Identify which cell holds the provided text, then report its (X, Y) central coordinate. 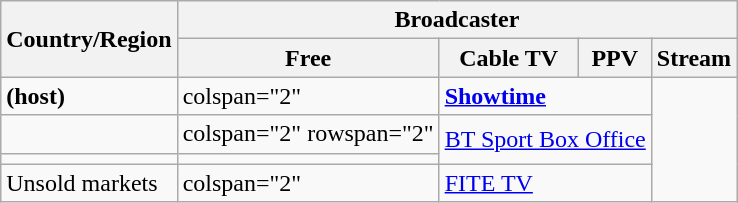
Cable TV (508, 58)
Showtime (545, 96)
FITE TV (545, 183)
BT Sport Box Office (545, 140)
Stream (694, 58)
PPV (614, 58)
(host) (89, 96)
Unsold markets (89, 183)
colspan="2" rowspan="2" (308, 134)
Broadcaster (456, 20)
Free (308, 58)
Country/Region (89, 39)
